Output the (X, Y) coordinate of the center of the cell containing the given text.  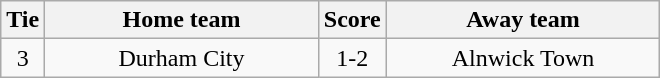
Alnwick Town (523, 58)
Away team (523, 20)
Score (352, 20)
Tie (23, 20)
Durham City (182, 58)
3 (23, 58)
1-2 (352, 58)
Home team (182, 20)
